Output the (X, Y) coordinate of the center of the cell containing the given text.  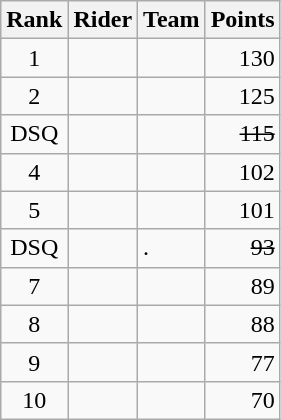
115 (242, 134)
Team (172, 20)
1 (34, 58)
. (172, 248)
89 (242, 286)
9 (34, 362)
8 (34, 324)
2 (34, 96)
101 (242, 210)
130 (242, 58)
93 (242, 248)
102 (242, 172)
Points (242, 20)
10 (34, 400)
77 (242, 362)
4 (34, 172)
Rider (103, 20)
125 (242, 96)
5 (34, 210)
88 (242, 324)
70 (242, 400)
7 (34, 286)
Rank (34, 20)
